Detect which cell encompasses the target text, then output its [X, Y] center coordinate. 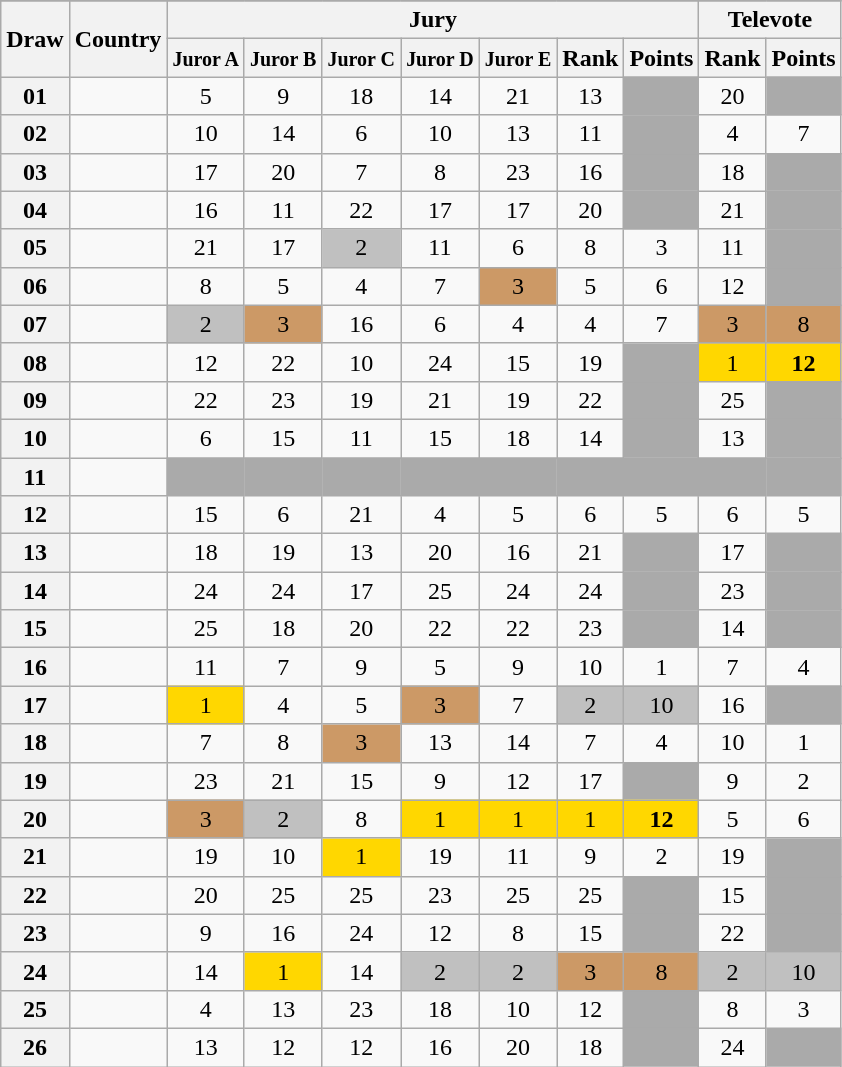
03 [35, 172]
01 [35, 96]
Juror A [206, 58]
Country [118, 39]
Jury [433, 20]
Juror E [518, 58]
Televote [770, 20]
26 [35, 1047]
06 [35, 286]
Juror C [362, 58]
Juror B [283, 58]
09 [35, 400]
05 [35, 248]
02 [35, 134]
08 [35, 362]
07 [35, 324]
Juror D [440, 58]
Draw [35, 39]
04 [35, 210]
